Scan for the cell matching the given text and deliver its [X, Y] coordinate at center. 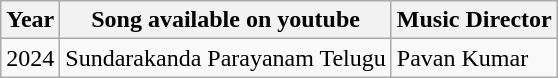
Music Director [474, 20]
Song available on youtube [226, 20]
Year [30, 20]
Sundarakanda Parayanam Telugu [226, 58]
2024 [30, 58]
Pavan Kumar [474, 58]
